Search for the cell housing the specified text and yield its [X, Y] center coordinate. 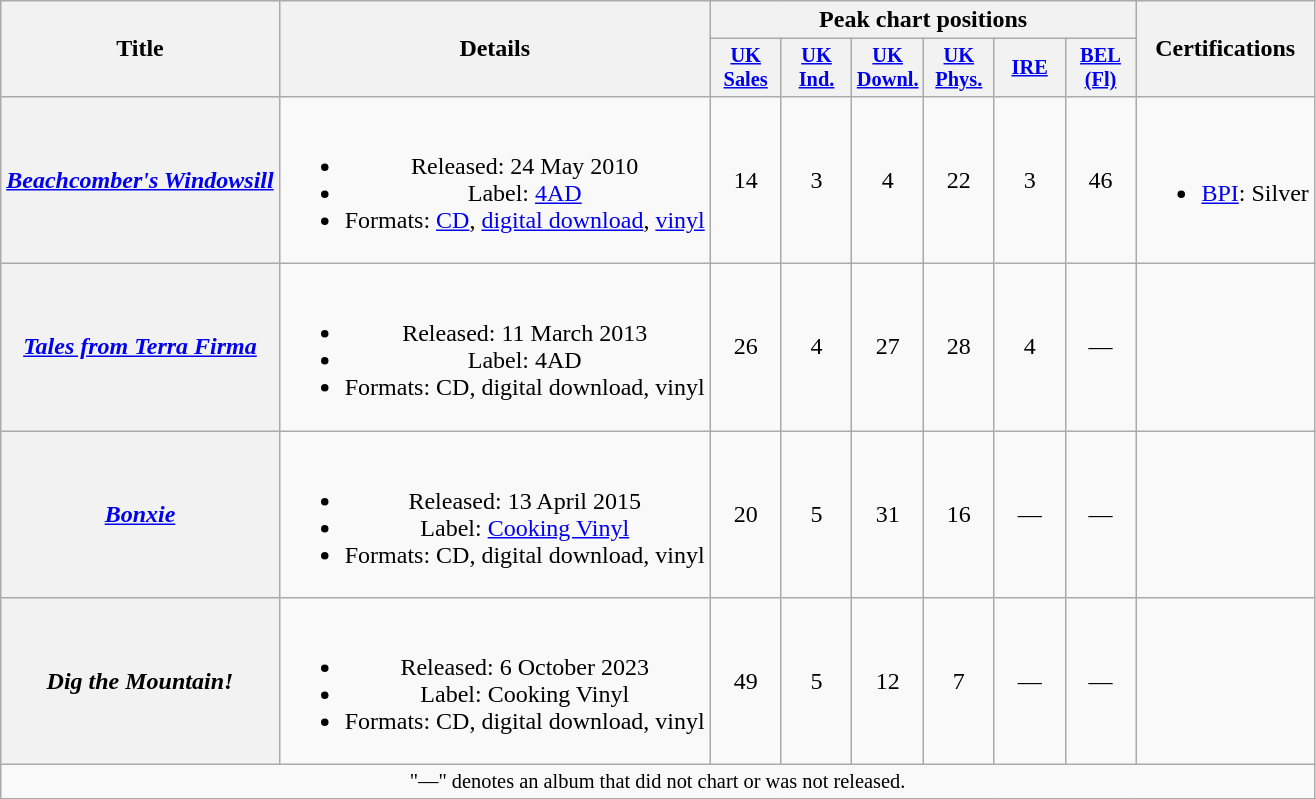
22 [958, 180]
UK Ind. [816, 68]
Tales from Terra Firma [140, 348]
Released: 13 April 2015Label: Cooking VinylFormats: CD, digital download, vinyl [494, 514]
46 [1100, 180]
26 [746, 348]
Details [494, 49]
Released: 6 October 2023Label: Cooking VinylFormats: CD, digital download, vinyl [494, 682]
28 [958, 348]
Bonxie [140, 514]
IRE [1030, 68]
Beachcomber's Windowsill [140, 180]
UK Downl. [888, 68]
Title [140, 49]
Released: 11 March 2013Label: 4ADFormats: CD, digital download, vinyl [494, 348]
16 [958, 514]
UK Phys. [958, 68]
BPI: Silver [1225, 180]
Dig the Mountain! [140, 682]
UK Sales [746, 68]
14 [746, 180]
BEL (Fl) [1100, 68]
Certifications [1225, 49]
Released: 24 May 2010Label: 4ADFormats: CD, digital download, vinyl [494, 180]
12 [888, 682]
7 [958, 682]
"—" denotes an album that did not chart or was not released. [658, 782]
20 [746, 514]
27 [888, 348]
Peak chart positions [923, 20]
49 [746, 682]
31 [888, 514]
